Pinpoint the cell where the given text exists, returning its (X, Y) midpoint coordinate. 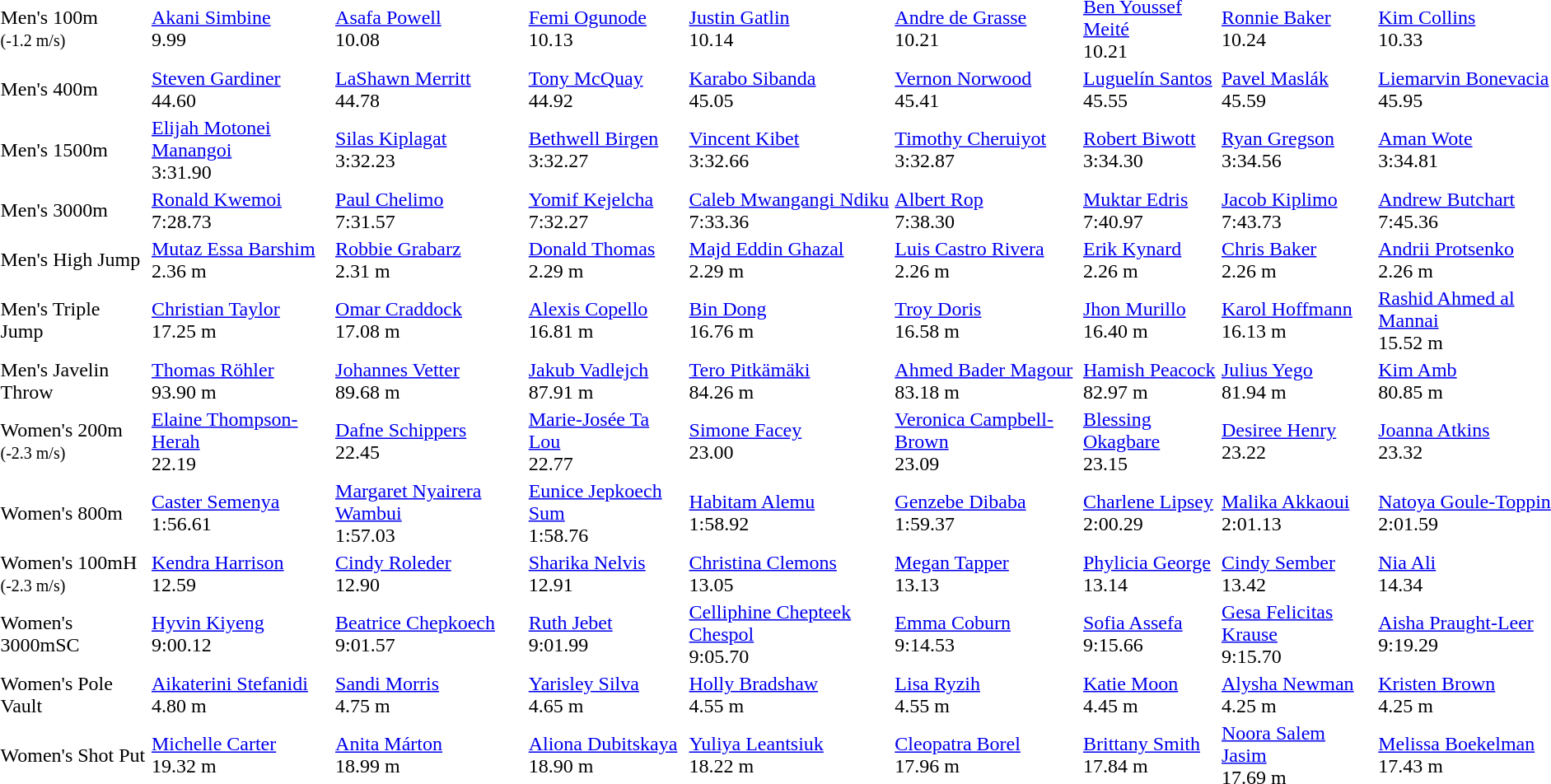
Vernon Norwood 45.41 (987, 89)
Megan Tapper 13.13 (987, 573)
Marie-Josée Ta Lou 22.77 (606, 441)
Bethwell Birgen 3:32.27 (606, 150)
Cindy Sember 13.42 (1296, 573)
Lisa Ryzih 4.55 m (987, 695)
Ronald Kwemoi 7:28.73 (241, 211)
Jhon Murillo 16.40 m (1150, 320)
Troy Doris 16.58 m (987, 320)
Luis Castro Rivera 2.26 m (987, 260)
Bin Dong 16.76 m (789, 320)
Cindy Roleder 12.90 (430, 573)
Yarisley Silva 4.65 m (606, 695)
Phylicia George 13.14 (1150, 573)
Albert Rop 7:38.30 (987, 211)
Katie Moon 4.45 m (1150, 695)
Paul Chelimo 7:31.57 (430, 211)
Veronica Campbell-Brown 23.09 (987, 441)
Simone Facey 23.00 (789, 441)
LaShawn Merritt 44.78 (430, 89)
Sandi Morris 4.75 m (430, 695)
Karabo Sibanda 45.05 (789, 89)
Sharika Nelvis 12.91 (606, 573)
Hamish Peacock 82.97 m (1150, 380)
Christina Clemons 13.05 (789, 573)
Jakub Vadlejch 87.91 m (606, 380)
Alexis Copello 16.81 m (606, 320)
Desiree Henry 23.22 (1296, 441)
Erik Kynard 2.26 m (1150, 260)
Majd Eddin Ghazal 2.29 m (789, 260)
Thomas Röhler 93.90 m (241, 380)
Johannes Vetter 89.68 m (430, 380)
Muktar Edris 7:40.97 (1150, 211)
Elaine Thompson-Herah 22.19 (241, 441)
Dafne Schippers 22.45 (430, 441)
Elijah Motonei Manangoi 3:31.90 (241, 150)
Eunice Jepkoech Sum 1:58.76 (606, 513)
Blessing Okagbare 23.15 (1150, 441)
Silas Kiplagat 3:32.23 (430, 150)
Steven Gardiner 44.60 (241, 89)
Celliphine Chepteek Chespol 9:05.70 (789, 634)
Ruth Jebet 9:01.99 (606, 634)
Julius Yego 81.94 m (1296, 380)
Habitam Alemu 1:58.92 (789, 513)
Genzebe Dibaba 1:59.37 (987, 513)
Sofia Assefa 9:15.66 (1150, 634)
Kendra Harrison 12.59 (241, 573)
Chris Baker 2.26 m (1296, 260)
Tero Pitkämäki 84.26 m (789, 380)
Timothy Cheruiyot 3:32.87 (987, 150)
Hyvin Kiyeng 9:00.12 (241, 634)
Donald Thomas 2.29 m (606, 260)
Mutaz Essa Barshim 2.36 m (241, 260)
Alysha Newman 4.25 m (1296, 695)
Margaret Nyairera Wambui 1:57.03 (430, 513)
Jacob Kiplimo 7:43.73 (1296, 211)
Emma Coburn 9:14.53 (987, 634)
Caster Semenya 1:56.61 (241, 513)
Vincent Kibet 3:32.66 (789, 150)
Ryan Gregson 3:34.56 (1296, 150)
Charlene Lipsey 2:00.29 (1150, 513)
Tony McQuay 44.92 (606, 89)
Pavel Maslák 45.59 (1296, 89)
Robert Biwott 3:34.30 (1150, 150)
Caleb Mwangangi Ndiku 7:33.36 (789, 211)
Yomif Kejelcha 7:32.27 (606, 211)
Robbie Grabarz 2.31 m (430, 260)
Gesa Felicitas Krause 9:15.70 (1296, 634)
Ahmed Bader Magour 83.18 m (987, 380)
Christian Taylor 17.25 m (241, 320)
Aikaterini Stefanidi 4.80 m (241, 695)
Omar Craddock 17.08 m (430, 320)
Malika Akkaoui 2:01.13 (1296, 513)
Karol Hoffmann 16.13 m (1296, 320)
Holly Bradshaw 4.55 m (789, 695)
Beatrice Chepkoech 9:01.57 (430, 634)
Luguelín Santos 45.55 (1150, 89)
